Output the (x, y) coordinate of the center of the cell containing the given text.  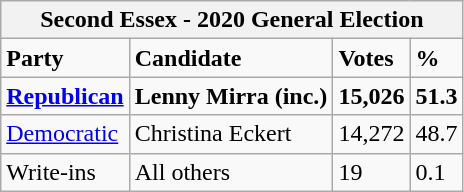
All others (231, 172)
% (436, 58)
51.3 (436, 96)
Write-ins (65, 172)
Party (65, 58)
15,026 (372, 96)
19 (372, 172)
48.7 (436, 134)
0.1 (436, 172)
Votes (372, 58)
Lenny Mirra (inc.) (231, 96)
Second Essex - 2020 General Election (232, 20)
Democratic (65, 134)
Republican (65, 96)
14,272 (372, 134)
Christina Eckert (231, 134)
Candidate (231, 58)
